Provide the (x, y) coordinate of the cell's center where the given text is located.  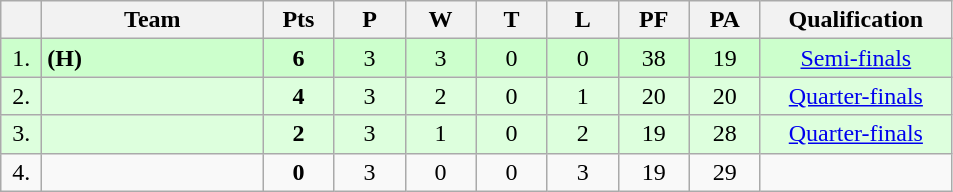
Semi-finals (856, 58)
3. (22, 134)
L (582, 20)
Pts (298, 20)
38 (654, 58)
Team (152, 20)
(H) (152, 58)
Qualification (856, 20)
4 (298, 96)
T (512, 20)
6 (298, 58)
2. (22, 96)
PA (724, 20)
28 (724, 134)
P (370, 20)
1. (22, 58)
PF (654, 20)
29 (724, 172)
W (440, 20)
4. (22, 172)
